Determine the (X, Y) coordinate at the center of the cell enclosing the given text.  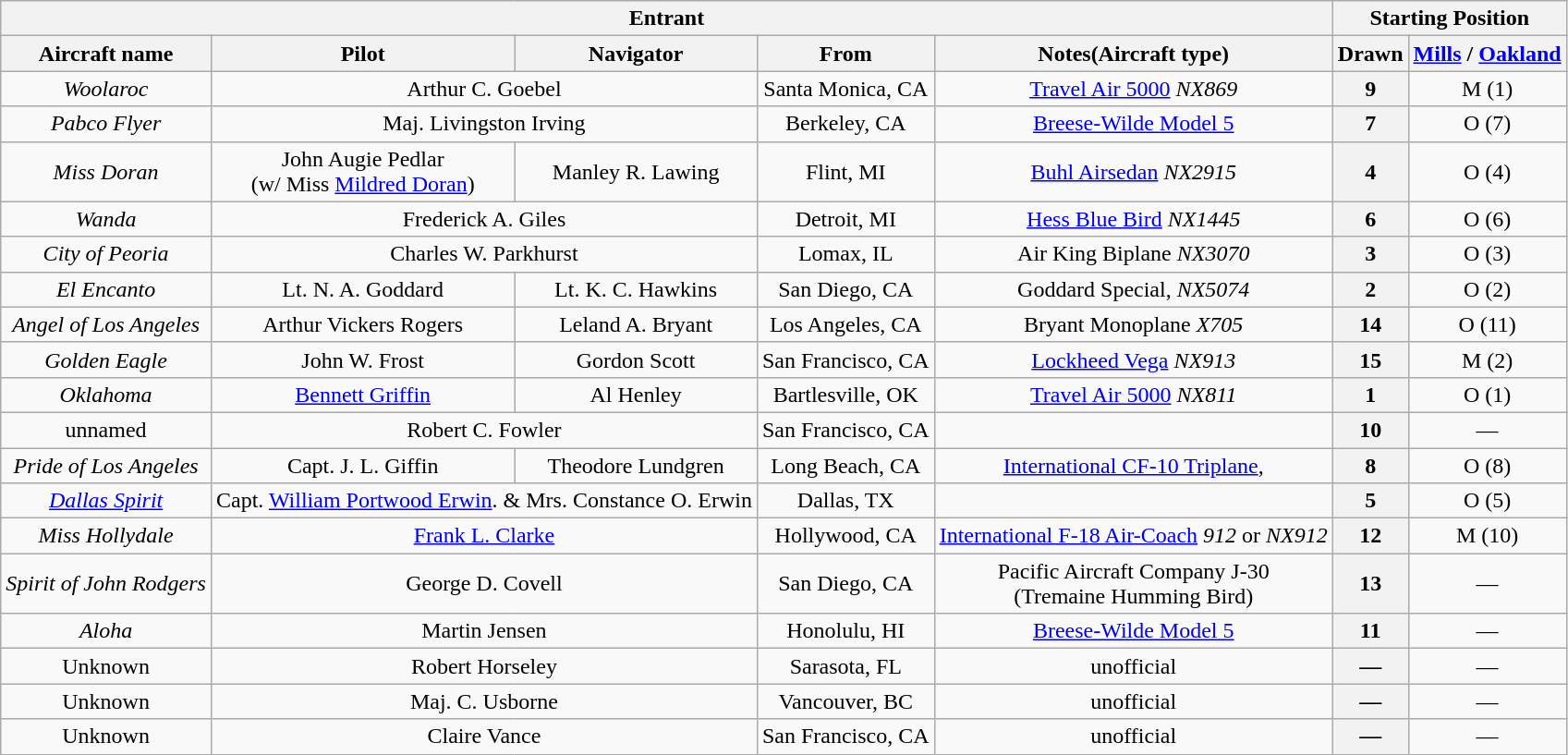
Santa Monica, CA (845, 89)
Arthur Vickers Rogers (362, 324)
Capt. William Portwood Erwin. & Mrs. Constance O. Erwin (484, 501)
Manley R. Lawing (636, 172)
Dallas, TX (845, 501)
Gordon Scott (636, 359)
Lockheed Vega NX913 (1133, 359)
Air King Biplane NX3070 (1133, 254)
Arthur C. Goebel (484, 89)
Hollywood, CA (845, 536)
Miss Doran (106, 172)
Bartlesville, OK (845, 395)
Dallas Spirit (106, 501)
Honolulu, HI (845, 631)
9 (1370, 89)
13 (1370, 584)
Aircraft name (106, 54)
Maj. C. Usborne (484, 701)
M (1) (1488, 89)
Drawn (1370, 54)
Theodore Lundgren (636, 465)
Woolaroc (106, 89)
Aloha (106, 631)
Angel of Los Angeles (106, 324)
3 (1370, 254)
International F-18 Air-Coach 912 or NX912 (1133, 536)
6 (1370, 219)
Notes(Aircraft type) (1133, 54)
Goddard Special, NX5074 (1133, 289)
Berkeley, CA (845, 124)
M (2) (1488, 359)
12 (1370, 536)
Navigator (636, 54)
Frederick A. Giles (484, 219)
Hess Blue Bird NX1445 (1133, 219)
8 (1370, 465)
George D. Covell (484, 584)
Lt. N. A. Goddard (362, 289)
1 (1370, 395)
Sarasota, FL (845, 666)
Travel Air 5000 NX811 (1133, 395)
Lt. K. C. Hawkins (636, 289)
Vancouver, BC (845, 701)
Pride of Los Angeles (106, 465)
14 (1370, 324)
O (2) (1488, 289)
15 (1370, 359)
unnamed (106, 430)
O (4) (1488, 172)
Capt. J. L. Giffin (362, 465)
Charles W. Parkhurst (484, 254)
John Augie Pedlar(w/ Miss Mildred Doran) (362, 172)
Starting Position (1449, 18)
5 (1370, 501)
Pacific Aircraft Company J-30(Tremaine Humming Bird) (1133, 584)
Robert C. Fowler (484, 430)
O (1) (1488, 395)
Robert Horseley (484, 666)
7 (1370, 124)
Long Beach, CA (845, 465)
Leland A. Bryant (636, 324)
O (6) (1488, 219)
Lomax, IL (845, 254)
O (5) (1488, 501)
Travel Air 5000 NX869 (1133, 89)
Los Angeles, CA (845, 324)
John W. Frost (362, 359)
11 (1370, 631)
O (8) (1488, 465)
From (845, 54)
Buhl Airsedan NX2915 (1133, 172)
Bryant Monoplane X705 (1133, 324)
Detroit, MI (845, 219)
10 (1370, 430)
O (11) (1488, 324)
Entrant (667, 18)
Golden Eagle (106, 359)
M (10) (1488, 536)
City of Peoria (106, 254)
Flint, MI (845, 172)
International CF-10 Triplane, (1133, 465)
O (3) (1488, 254)
O (7) (1488, 124)
Mills / Oakland (1488, 54)
Pabco Flyer (106, 124)
Miss Hollydale (106, 536)
Wanda (106, 219)
Claire Vance (484, 737)
Spirit of John Rodgers (106, 584)
Pilot (362, 54)
Maj. Livingston Irving (484, 124)
Bennett Griffin (362, 395)
Martin Jensen (484, 631)
Al Henley (636, 395)
Frank L. Clarke (484, 536)
2 (1370, 289)
Oklahoma (106, 395)
El Encanto (106, 289)
4 (1370, 172)
